For the text-containing cell, return its midpoint in (X, Y) coordinate format. 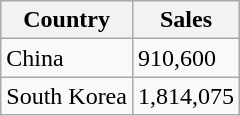
1,814,075 (186, 96)
Country (67, 20)
910,600 (186, 58)
China (67, 58)
Sales (186, 20)
South Korea (67, 96)
